Identify which cell holds the provided text, then report its [x, y] central coordinate. 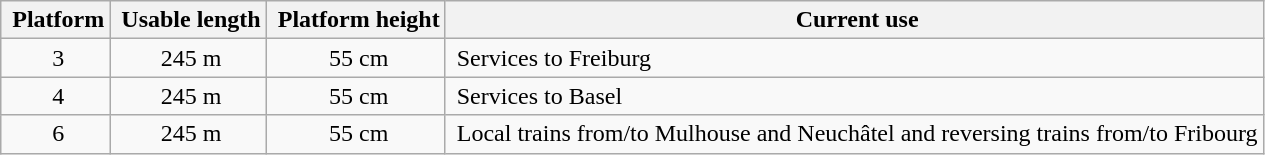
Local trains from/to Mulhouse and Neuchâtel and reversing trains from/to Fribourg [854, 134]
Usable length [188, 20]
Services to Freiburg [854, 58]
3 [56, 58]
Current use [854, 20]
Platform [56, 20]
Services to Basel [854, 96]
6 [56, 134]
4 [56, 96]
Platform height [356, 20]
